Return the (x, y) coordinate for the center point of the cell that contains the specified text.  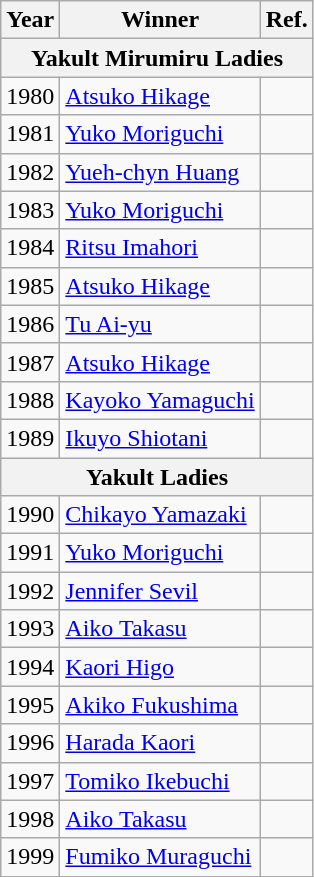
Harada Kaori (160, 743)
Yakult Mirumiru Ladies (157, 58)
1986 (30, 324)
Tu Ai-yu (160, 324)
Yakult Ladies (157, 477)
Ritsu Imahori (160, 248)
Ikuyo Shiotani (160, 438)
1996 (30, 743)
1991 (30, 553)
Chikayo Yamazaki (160, 515)
Kayoko Yamaguchi (160, 400)
1985 (30, 286)
Jennifer Sevil (160, 591)
Ref. (286, 20)
1981 (30, 134)
1993 (30, 629)
1987 (30, 362)
Tomiko Ikebuchi (160, 781)
Yueh-chyn Huang (160, 172)
1982 (30, 172)
1998 (30, 819)
1994 (30, 667)
1997 (30, 781)
1988 (30, 400)
1999 (30, 857)
Fumiko Muraguchi (160, 857)
Winner (160, 20)
Akiko Fukushima (160, 705)
1990 (30, 515)
1980 (30, 96)
1984 (30, 248)
1989 (30, 438)
Year (30, 20)
1983 (30, 210)
1992 (30, 591)
1995 (30, 705)
Kaori Higo (160, 667)
